Find where the given text appears and provide that cell's center as [x, y] coordinate. 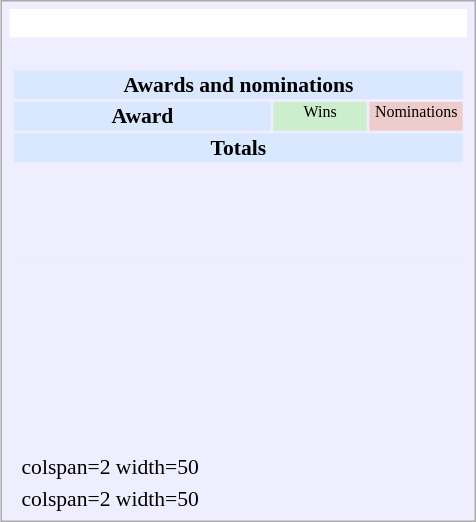
Award [142, 116]
Awards and nominations Award Wins Nominations Totals [239, 245]
Nominations [416, 116]
Awards and nominations [238, 84]
Wins [320, 116]
Totals [238, 147]
